Identify which cell holds the provided text, then report its (X, Y) central coordinate. 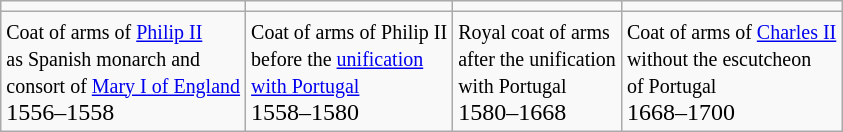
Coat of arms of Charles IIwithout the escutcheon of Portugal1668–1700 (731, 72)
Coat of arms of Philip IIas Spanish monarch andconsort of Mary I of England1556–1558 (124, 72)
Royal coat of armsafter the unification with Portugal1580–1668 (538, 72)
Coat of arms of Philip IIbefore the unificationwith Portugal1558–1580 (350, 72)
